From the cell containing the given text, extract its center point as [X, Y] coordinate. 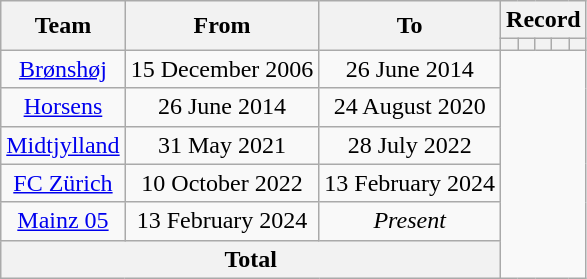
Present [410, 221]
31 May 2021 [222, 145]
To [410, 26]
Brønshøj [63, 69]
Record [544, 20]
Midtjylland [63, 145]
24 August 2020 [410, 107]
15 December 2006 [222, 69]
Horsens [63, 107]
Total [251, 259]
28 July 2022 [410, 145]
Mainz 05 [63, 221]
From [222, 26]
Team [63, 26]
10 October 2022 [222, 183]
FC Zürich [63, 183]
